Pinpoint the cell where the given text exists, returning its (x, y) midpoint coordinate. 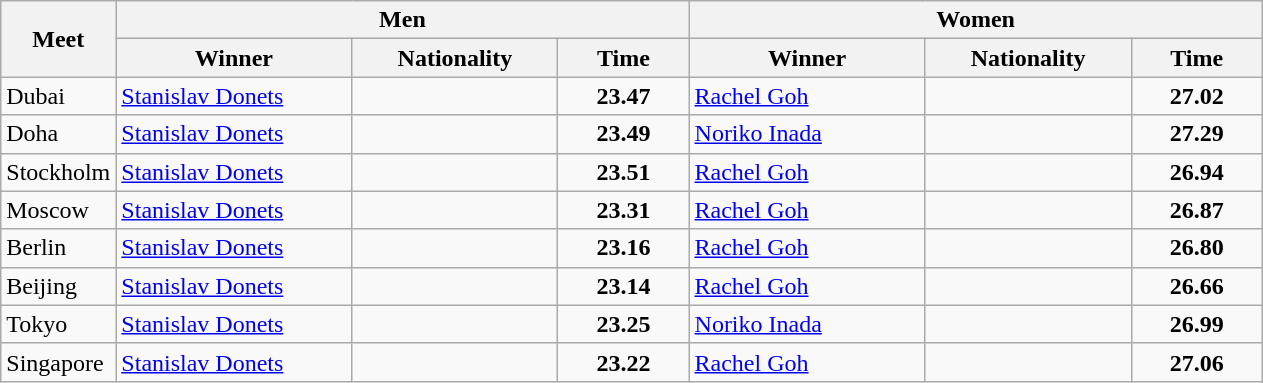
23.16 (624, 248)
23.31 (624, 210)
Beijing (58, 286)
23.49 (624, 134)
26.80 (1196, 248)
26.66 (1196, 286)
26.94 (1196, 172)
23.14 (624, 286)
Berlin (58, 248)
Stockholm (58, 172)
27.29 (1196, 134)
Men (402, 20)
23.22 (624, 362)
Doha (58, 134)
23.47 (624, 96)
23.25 (624, 324)
Dubai (58, 96)
Meet (58, 39)
23.51 (624, 172)
Singapore (58, 362)
Moscow (58, 210)
Tokyo (58, 324)
26.87 (1196, 210)
Women (976, 20)
27.02 (1196, 96)
26.99 (1196, 324)
27.06 (1196, 362)
